Extract the [x, y] coordinate from the center of the cell holding the provided text.  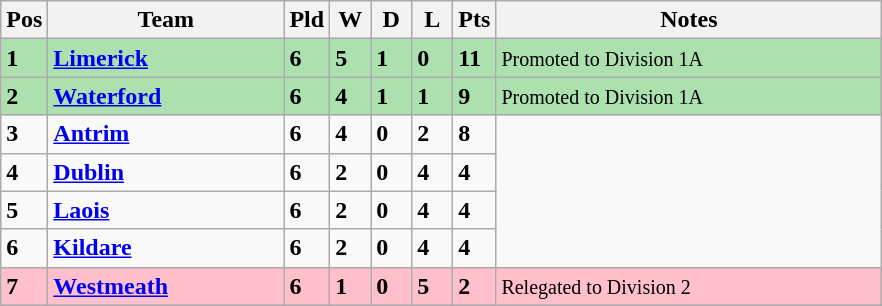
Waterford [166, 96]
7 [24, 286]
Kildare [166, 248]
Pld [307, 20]
8 [474, 134]
W [350, 20]
11 [474, 58]
Limerick [166, 58]
Notes [689, 20]
Laois [166, 210]
Team [166, 20]
9 [474, 96]
3 [24, 134]
D [392, 20]
Pts [474, 20]
Westmeath [166, 286]
Pos [24, 20]
L [432, 20]
Antrim [166, 134]
Relegated to Division 2 [689, 286]
Dublin [166, 172]
